Pinpoint the cell where the given text exists, returning its [X, Y] midpoint coordinate. 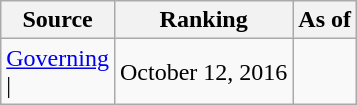
Source [58, 20]
October 12, 2016 [203, 72]
Ranking [203, 20]
Governing| [58, 72]
As of [325, 20]
